Identify which cell holds the provided text, then report its [x, y] central coordinate. 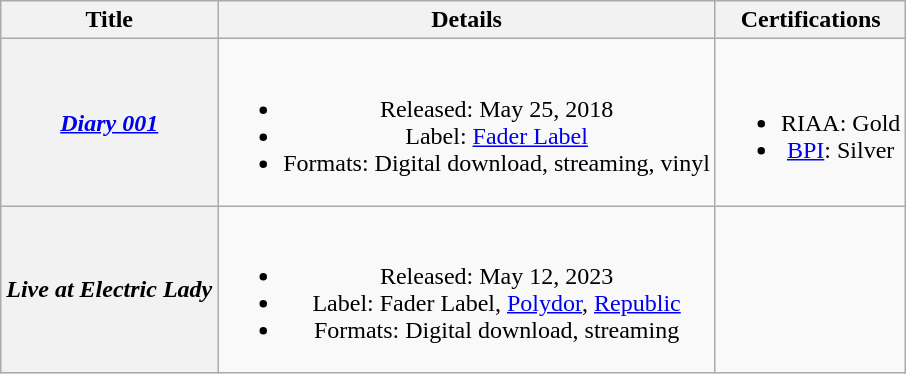
Details [467, 20]
Title [110, 20]
RIAA: GoldBPI: Silver [810, 122]
Diary 001 [110, 122]
Live at Electric Lady [110, 290]
Certifications [810, 20]
Released: May 12, 2023Label: Fader Label, Polydor, RepublicFormats: Digital download, streaming [467, 290]
Released: May 25, 2018Label: Fader LabelFormats: Digital download, streaming, vinyl [467, 122]
